Identify which cell holds the provided text, then report its (X, Y) central coordinate. 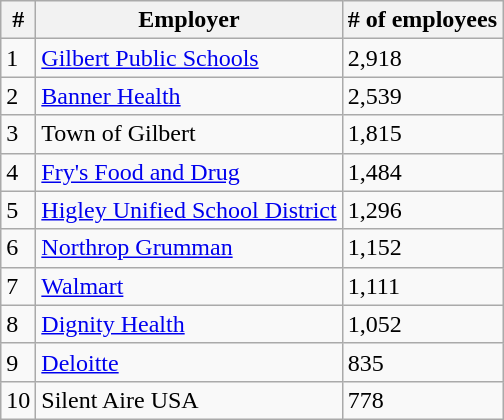
Fry's Food and Drug (189, 172)
7 (18, 286)
Walmart (189, 286)
Higley Unified School District (189, 210)
8 (18, 324)
3 (18, 134)
Town of Gilbert (189, 134)
Northrop Grumman (189, 248)
1,052 (422, 324)
778 (422, 400)
1,296 (422, 210)
1 (18, 58)
# of employees (422, 20)
2 (18, 96)
6 (18, 248)
10 (18, 400)
2,918 (422, 58)
835 (422, 362)
2,539 (422, 96)
1,484 (422, 172)
Deloitte (189, 362)
4 (18, 172)
Dignity Health (189, 324)
1,152 (422, 248)
5 (18, 210)
Gilbert Public Schools (189, 58)
1,111 (422, 286)
Silent Aire USA (189, 400)
1,815 (422, 134)
9 (18, 362)
Banner Health (189, 96)
Employer (189, 20)
# (18, 20)
